Provide the [X, Y] coordinate of the cell's center where the given text is located.  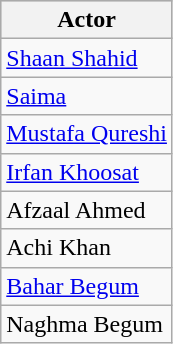
Naghma Begum [87, 324]
Mustafa Qureshi [87, 134]
Bahar Begum [87, 286]
Achi Khan [87, 248]
Irfan Khoosat [87, 172]
Afzaal Ahmed [87, 210]
Saima [87, 96]
Actor [87, 20]
Shaan Shahid [87, 58]
